Capture the cell that displays the provided text and extract its [x, y] central coordinate. 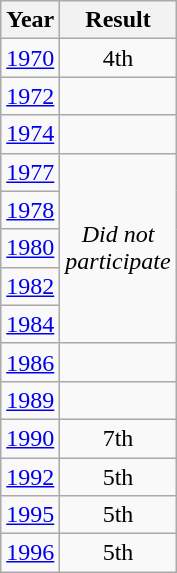
Year [30, 20]
1989 [30, 400]
1980 [30, 248]
1972 [30, 96]
1996 [30, 553]
1978 [30, 210]
Did notparticipate [118, 248]
1977 [30, 172]
1992 [30, 477]
1982 [30, 286]
4th [118, 58]
1995 [30, 515]
1990 [30, 438]
1974 [30, 134]
1986 [30, 362]
1984 [30, 324]
1970 [30, 58]
7th [118, 438]
Result [118, 20]
